Extract the (X, Y) coordinate from the center of the cell holding the provided text.  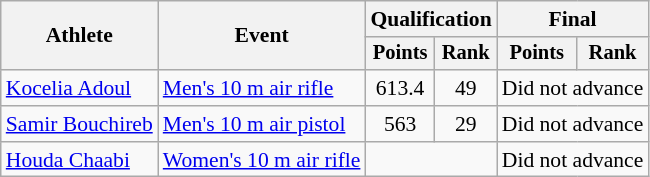
Samir Bouchireb (80, 124)
Event (262, 36)
Athlete (80, 36)
Kocelia Adoul (80, 88)
Men's 10 m air rifle (262, 88)
Qualification (430, 19)
49 (466, 88)
Men's 10 m air pistol (262, 124)
613.4 (400, 88)
Final (573, 19)
29 (466, 124)
563 (400, 124)
